Return the (X, Y) coordinate for the center point of the cell that contains the specified text.  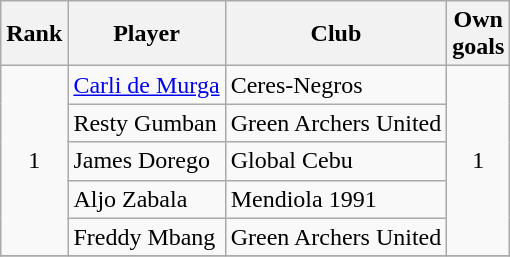
Freddy Mbang (146, 237)
Carli de Murga (146, 85)
Ceres-Negros (336, 85)
Aljo Zabala (146, 199)
Resty Gumban (146, 123)
Rank (34, 34)
Mendiola 1991 (336, 199)
Club (336, 34)
Owngoals (478, 34)
James Dorego (146, 161)
Global Cebu (336, 161)
Player (146, 34)
